Locate the cell with the specified text and output its [X, Y] center coordinate. 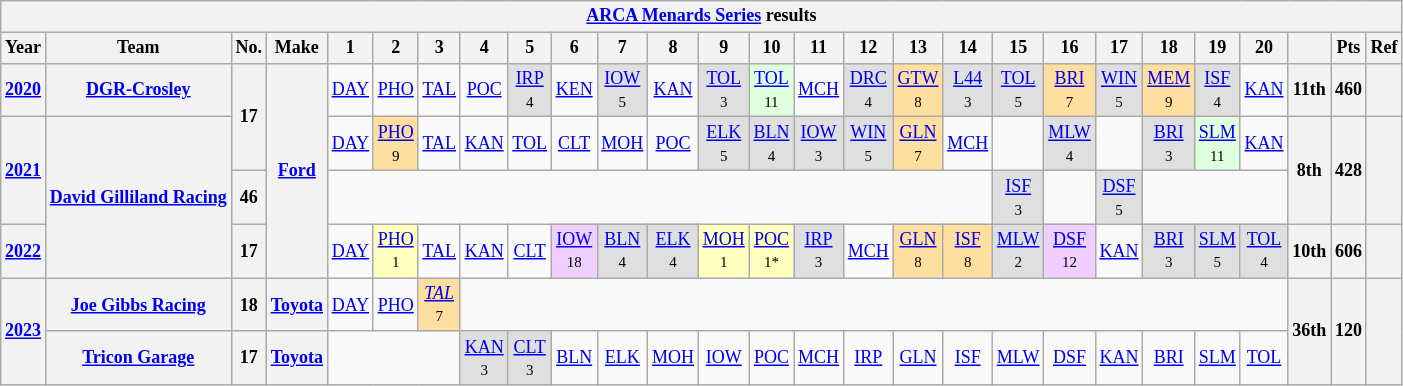
IRP4 [530, 90]
15 [1018, 48]
36th [1310, 332]
PHO9 [396, 144]
TOL4 [1264, 251]
KAN3 [484, 358]
460 [1349, 90]
GLN [918, 358]
TOL11 [772, 90]
Ford [296, 170]
Pts [1349, 48]
IOW [724, 358]
IRP [868, 358]
Joe Gibbs Racing [138, 305]
1 [350, 48]
10th [1310, 251]
GTW8 [918, 90]
606 [1349, 251]
ELK [622, 358]
CLT3 [530, 358]
DRC4 [868, 90]
IOW5 [622, 90]
10 [772, 48]
SLM [1217, 358]
IOW18 [574, 251]
Team [138, 48]
2023 [24, 332]
ISF [968, 358]
DSF5 [1119, 197]
ISF4 [1217, 90]
11th [1310, 90]
David Gilliland Racing [138, 198]
46 [248, 197]
BRI [1169, 358]
POC1* [772, 251]
7 [622, 48]
DSF [1070, 358]
MLW4 [1070, 144]
MEM9 [1169, 90]
2 [396, 48]
DGR-Crosley [138, 90]
8 [674, 48]
MLW [1018, 358]
BLN [574, 358]
120 [1349, 332]
ISF3 [1018, 197]
14 [968, 48]
Year [24, 48]
GLN7 [918, 144]
8th [1310, 170]
IOW3 [819, 144]
13 [918, 48]
MLW2 [1018, 251]
2022 [24, 251]
ELK4 [674, 251]
16 [1070, 48]
SLM11 [1217, 144]
6 [574, 48]
TOL3 [724, 90]
Ref [1384, 48]
No. [248, 48]
Tricon Garage [138, 358]
19 [1217, 48]
IRP3 [819, 251]
Make [296, 48]
ISF8 [968, 251]
SLM5 [1217, 251]
PHO1 [396, 251]
9 [724, 48]
12 [868, 48]
ELK5 [724, 144]
2021 [24, 170]
L443 [968, 90]
KEN [574, 90]
BRI7 [1070, 90]
DSF12 [1070, 251]
TOL5 [1018, 90]
4 [484, 48]
TAL7 [439, 305]
3 [439, 48]
11 [819, 48]
20 [1264, 48]
ARCA Menards Series results [702, 16]
GLN8 [918, 251]
5 [530, 48]
2020 [24, 90]
428 [1349, 170]
MOH1 [724, 251]
